Return (X, Y) of the center of cell containing provided text 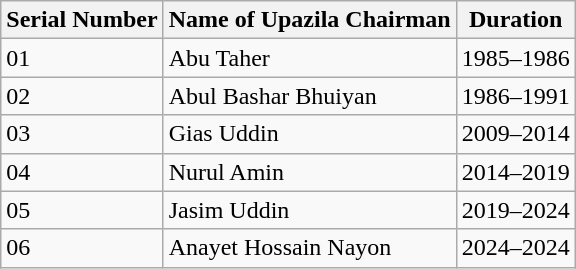
1985–1986 (516, 58)
Abul Bashar Bhuiyan (310, 96)
Serial Number (82, 20)
06 (82, 248)
03 (82, 134)
1986–1991 (516, 96)
Anayet Hossain Nayon (310, 248)
Gias Uddin (310, 134)
Name of Upazila Chairman (310, 20)
Duration (516, 20)
Jasim Uddin (310, 210)
01 (82, 58)
2019–2024 (516, 210)
04 (82, 172)
2009–2014 (516, 134)
02 (82, 96)
2014–2019 (516, 172)
Nurul Amin (310, 172)
05 (82, 210)
Abu Taher (310, 58)
2024–2024 (516, 248)
